Detect which cell encompasses the target text, then output its (X, Y) center coordinate. 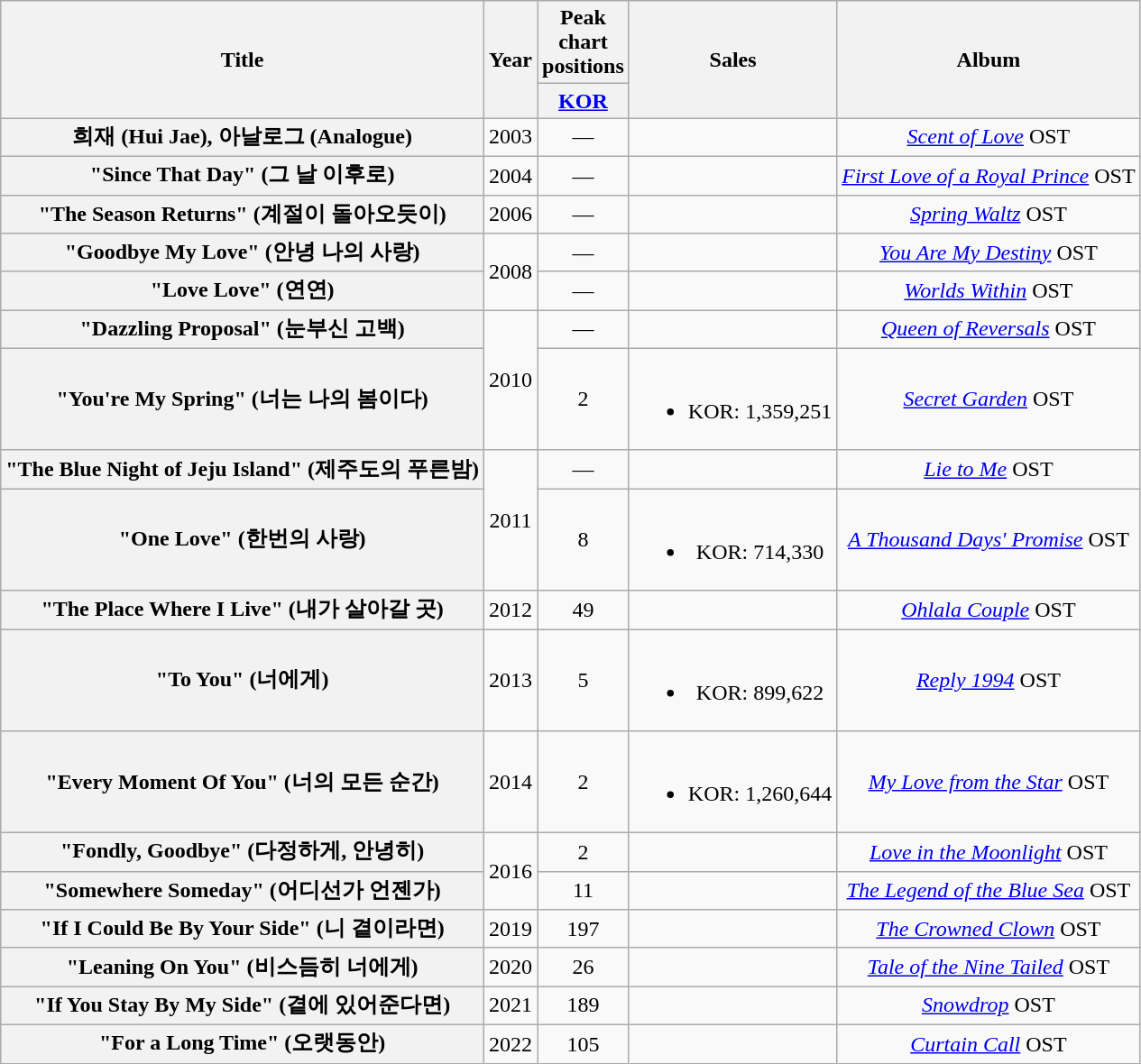
2019 (511, 929)
The Crowned Clown OST (989, 929)
2021 (511, 1006)
A Thousand Days' Promise OST (989, 539)
희재 (Hui Jae), 아날로그 (Analogue) (243, 137)
My Love from the Star OST (989, 783)
KOR (584, 101)
"Goodbye My Love" (안녕 나의 사랑) (243, 252)
Scent of Love OST (989, 137)
"Every Moment Of You" (너의 모든 순간) (243, 783)
2013 (511, 680)
"For a Long Time" (오랫동안) (243, 1044)
Year (511, 60)
Spring Waltz OST (989, 215)
First Love of a Royal Prince OST (989, 175)
197 (584, 929)
2003 (511, 137)
"If You Stay By My Side" (곁에 있어준다면) (243, 1006)
Sales (732, 60)
"If I Could Be By Your Side" (니 곁이라면) (243, 929)
26 (584, 967)
KOR: 1,260,644 (732, 783)
Worlds Within OST (989, 290)
105 (584, 1044)
11 (584, 891)
KOR: 1,359,251 (732, 399)
You Are My Destiny OST (989, 252)
"One Love" (한번의 사랑) (243, 539)
2004 (511, 175)
2011 (511, 520)
Love in the Moonlight OST (989, 853)
2012 (511, 610)
Album (989, 60)
"The Season Returns" (계절이 돌아오듯이) (243, 215)
"The Place Where I Live" (내가 살아갈 곳) (243, 610)
"To You" (너에게) (243, 680)
"Since That Day" (그 날 이후로) (243, 175)
Reply 1994 OST (989, 680)
"The Blue Night of Jeju Island" (제주도의 푸른밤) (243, 469)
KOR: 899,622 (732, 680)
Ohlala Couple OST (989, 610)
Title (243, 60)
2014 (511, 783)
"Somewhere Someday" (어디선가 언젠가) (243, 891)
2022 (511, 1044)
2020 (511, 967)
2006 (511, 215)
Tale of the Nine Tailed OST (989, 967)
8 (584, 539)
KOR: 714,330 (732, 539)
Lie to Me OST (989, 469)
189 (584, 1006)
Snowdrop OST (989, 1006)
Peak chart positions (584, 42)
2016 (511, 871)
Secret Garden OST (989, 399)
"Leaning On You" (비스듬히 너에게) (243, 967)
49 (584, 610)
"Love Love" (연연) (243, 290)
"Fondly, Goodbye" (다정하게, 안녕히) (243, 853)
5 (584, 680)
2008 (511, 272)
"Dazzling Proposal" (눈부신 고백) (243, 330)
2010 (511, 381)
Queen of Reversals OST (989, 330)
Curtain Call OST (989, 1044)
The Legend of the Blue Sea OST (989, 891)
"You're My Spring" (너는 나의 봄이다) (243, 399)
